Return (x, y) of the center of cell containing provided text 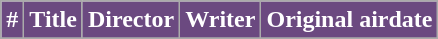
Original airdate (350, 20)
Director (130, 20)
# (12, 20)
Title (54, 20)
Writer (220, 20)
